Provide the [X, Y] coordinate of the cell's center where the given text is located.  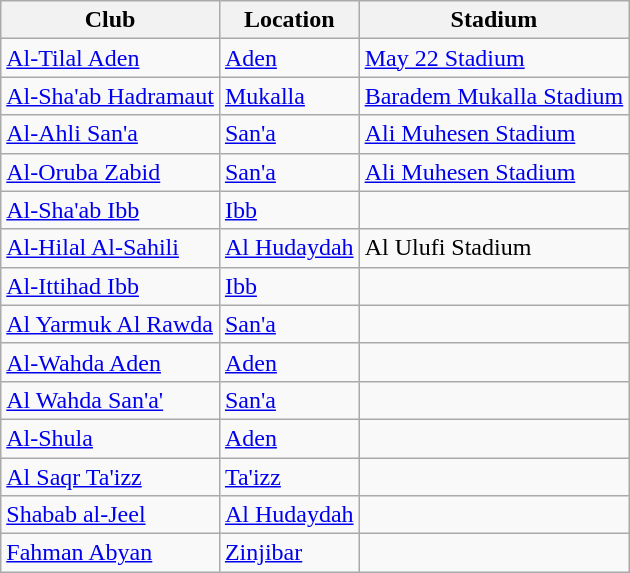
Al Saqr Ta'izz [110, 477]
Baradem Mukalla Stadium [494, 96]
Zinjibar [289, 553]
May 22 Stadium [494, 58]
Al Wahda San'a' [110, 400]
Shabab al-Jeel [110, 515]
Club [110, 20]
Al-Sha'ab Ibb [110, 210]
Al-Oruba Zabid [110, 172]
Al-Ittihad Ibb [110, 286]
Mukalla [289, 96]
Al-Ahli San'a [110, 134]
Al-Tilal Aden [110, 58]
Al-Shula [110, 438]
Al-Wahda Aden [110, 362]
Al Ulufi Stadium [494, 248]
Ta'izz [289, 477]
Location [289, 20]
Al Yarmuk Al Rawda [110, 324]
Al-Sha'ab Hadramaut [110, 96]
Al-Hilal Al-Sahili [110, 248]
Stadium [494, 20]
Fahman Abyan [110, 553]
